Output the (X, Y) coordinate of the center of the cell containing the given text.  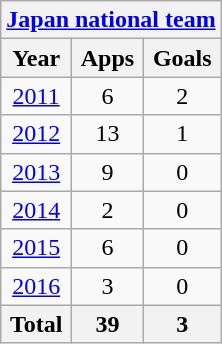
2016 (36, 286)
2015 (36, 248)
2013 (36, 172)
13 (108, 134)
Year (36, 58)
Total (36, 324)
39 (108, 324)
Apps (108, 58)
2012 (36, 134)
1 (182, 134)
2014 (36, 210)
Goals (182, 58)
Japan national team (111, 20)
2011 (36, 96)
9 (108, 172)
